Find where the given text appears and provide that cell's center as (X, Y) coordinate. 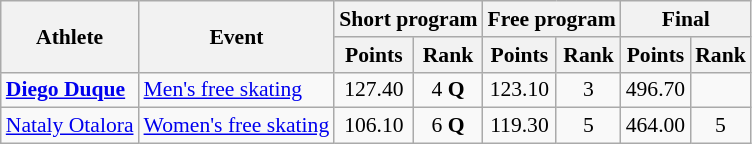
123.10 (519, 90)
3 (588, 90)
Event (237, 36)
464.00 (656, 126)
Final (686, 19)
127.40 (374, 90)
Athlete (70, 36)
Women's free skating (237, 126)
496.70 (656, 90)
4 Q (448, 90)
6 Q (448, 126)
119.30 (519, 126)
Diego Duque (70, 90)
Nataly Otalora (70, 126)
Men's free skating (237, 90)
106.10 (374, 126)
Free program (551, 19)
Short program (408, 19)
